Find where the given text appears and provide that cell's center as [x, y] coordinate. 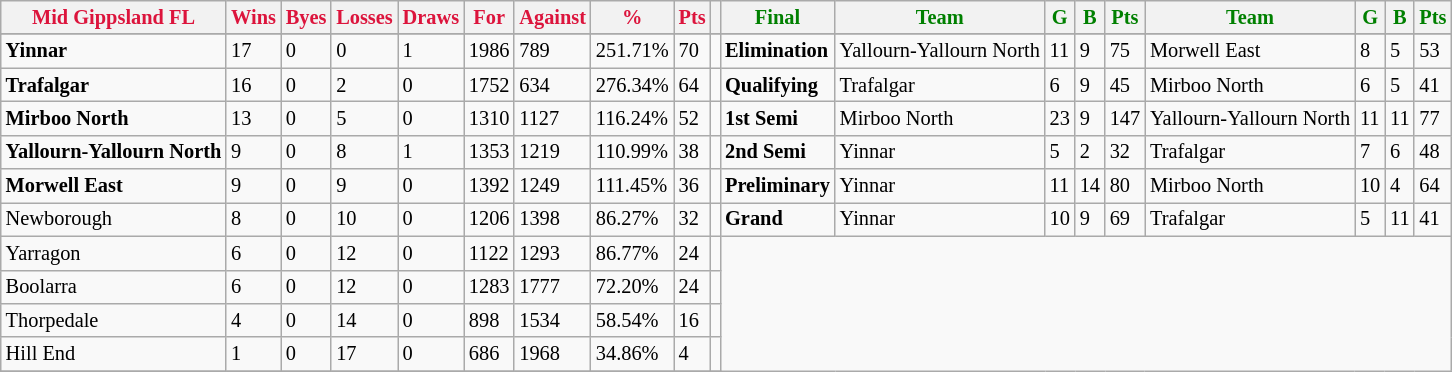
1293 [552, 253]
1219 [552, 152]
1122 [489, 253]
86.77% [632, 253]
116.24% [632, 118]
Against [552, 17]
23 [1060, 118]
1398 [552, 219]
Elimination [778, 51]
38 [692, 152]
58.54% [632, 320]
Grand [778, 219]
36 [692, 186]
110.99% [632, 152]
634 [552, 85]
789 [552, 51]
Qualifying [778, 85]
1249 [552, 186]
276.34% [632, 85]
111.45% [632, 186]
% [632, 17]
1st Semi [778, 118]
Boolarra [114, 287]
48 [1432, 152]
52 [692, 118]
1968 [552, 354]
1986 [489, 51]
Final [778, 17]
898 [489, 320]
1206 [489, 219]
1283 [489, 287]
Byes [306, 17]
1353 [489, 152]
80 [1125, 186]
686 [489, 354]
Newborough [114, 219]
7 [1370, 152]
Hill End [114, 354]
Losses [364, 17]
1310 [489, 118]
34.86% [632, 354]
70 [692, 51]
53 [1432, 51]
1777 [552, 287]
13 [254, 118]
Wins [254, 17]
Draws [431, 17]
77 [1432, 118]
Yarragon [114, 253]
1392 [489, 186]
Mid Gippsland FL [114, 17]
72.20% [632, 287]
251.71% [632, 51]
2nd Semi [778, 152]
Preliminary [778, 186]
For [489, 17]
1752 [489, 85]
75 [1125, 51]
Thorpedale [114, 320]
45 [1125, 85]
1127 [552, 118]
1534 [552, 320]
69 [1125, 219]
147 [1125, 118]
86.27% [632, 219]
